Detect which cell encompasses the target text, then output its (X, Y) center coordinate. 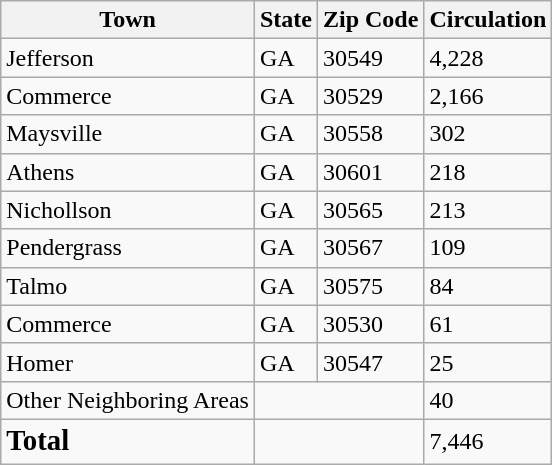
2,166 (488, 96)
Athens (128, 172)
30558 (370, 134)
30567 (370, 248)
30575 (370, 286)
Total (128, 441)
25 (488, 362)
213 (488, 210)
Pendergrass (128, 248)
84 (488, 286)
Circulation (488, 20)
302 (488, 134)
30529 (370, 96)
Nichollson (128, 210)
Homer (128, 362)
61 (488, 324)
109 (488, 248)
4,228 (488, 58)
7,446 (488, 441)
Town (128, 20)
Other Neighboring Areas (128, 400)
Maysville (128, 134)
30547 (370, 362)
Zip Code (370, 20)
30530 (370, 324)
30601 (370, 172)
30549 (370, 58)
Jefferson (128, 58)
Talmo (128, 286)
218 (488, 172)
40 (488, 400)
State (286, 20)
30565 (370, 210)
